Return [X, Y] of the center of cell containing provided text 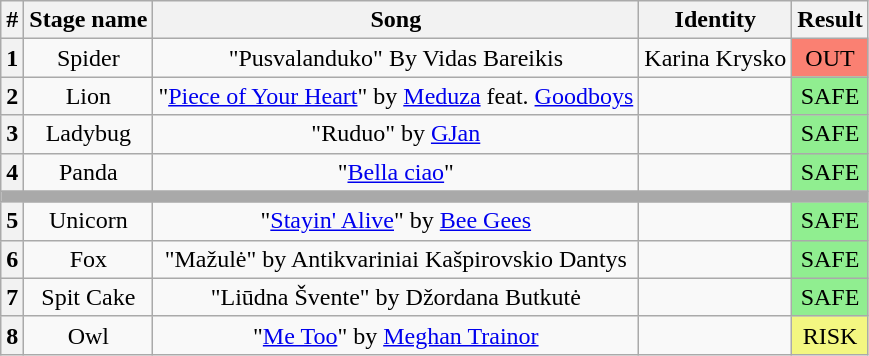
Ladybug [88, 134]
Karina Krysko [716, 58]
"Mažulė" by Antikvariniai Kašpirovskio Dantys [396, 259]
7 [12, 297]
Unicorn [88, 221]
1 [12, 58]
"Stayin' Alive" by Bee Gees [396, 221]
"Me Too" by Meghan Trainor [396, 335]
Song [396, 20]
"Pusvalanduko" By Vidas Bareikis [396, 58]
"Piece of Your Heart" by Meduza feat. Goodboys [396, 96]
3 [12, 134]
# [12, 20]
8 [12, 335]
"Ruduo" by GJan [396, 134]
5 [12, 221]
Lion [88, 96]
"Bella ciao" [396, 172]
OUT [830, 58]
Result [830, 20]
RISK [830, 335]
Identity [716, 20]
Fox [88, 259]
Stage name [88, 20]
"Liūdna Švente" by Džordana Butkutė [396, 297]
Spider [88, 58]
Spit Cake [88, 297]
Panda [88, 172]
Owl [88, 335]
2 [12, 96]
6 [12, 259]
4 [12, 172]
